Return the [X, Y] coordinate for the center point of the cell that contains the specified text.  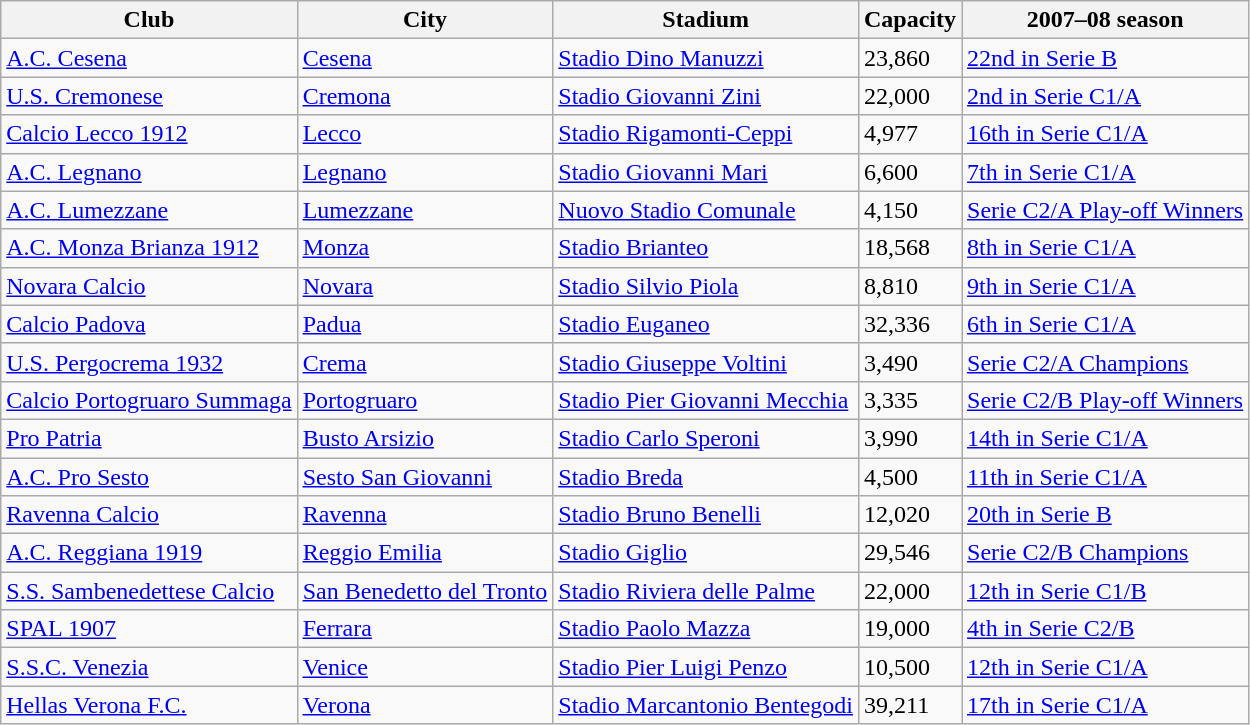
Verona [425, 705]
8th in Serie C1/A [1106, 248]
Cremona [425, 96]
Stadio Giuseppe Voltini [706, 362]
11th in Serie C1/A [1106, 477]
Stadio Brianteo [706, 248]
Cesena [425, 58]
4,150 [910, 210]
Lecco [425, 134]
2007–08 season [1106, 20]
19,000 [910, 629]
Ravenna [425, 515]
Padua [425, 324]
Calcio Lecco 1912 [149, 134]
A.C. Reggiana 1919 [149, 553]
14th in Serie C1/A [1106, 438]
22nd in Serie B [1106, 58]
Stadio Carlo Speroni [706, 438]
12,020 [910, 515]
Reggio Emilia [425, 553]
A.C. Monza Brianza 1912 [149, 248]
Stadio Silvio Piola [706, 286]
6,600 [910, 172]
S.S. Sambenedettese Calcio [149, 591]
18,568 [910, 248]
4,977 [910, 134]
Stadio Breda [706, 477]
Stadio Pier Giovanni Mecchia [706, 400]
City [425, 20]
Club [149, 20]
A.C. Pro Sesto [149, 477]
3,490 [910, 362]
17th in Serie C1/A [1106, 705]
Serie C2/B Play-off Winners [1106, 400]
Stadio Dino Manuzzi [706, 58]
3,335 [910, 400]
S.S.C. Venezia [149, 667]
12th in Serie C1/B [1106, 591]
Stadio Giovanni Zini [706, 96]
A.C. Lumezzane [149, 210]
U.S. Pergocrema 1932 [149, 362]
3,990 [910, 438]
12th in Serie C1/A [1106, 667]
Ravenna Calcio [149, 515]
Hellas Verona F.C. [149, 705]
Crema [425, 362]
U.S. Cremonese [149, 96]
Novara [425, 286]
Stadium [706, 20]
Stadio Giglio [706, 553]
23,860 [910, 58]
Pro Patria [149, 438]
Serie C2/A Play-off Winners [1106, 210]
Portogruaro [425, 400]
29,546 [910, 553]
San Benedetto del Tronto [425, 591]
39,211 [910, 705]
9th in Serie C1/A [1106, 286]
Stadio Euganeo [706, 324]
8,810 [910, 286]
A.C. Legnano [149, 172]
10,500 [910, 667]
Stadio Riviera delle Palme [706, 591]
SPAL 1907 [149, 629]
Serie C2/B Champions [1106, 553]
4,500 [910, 477]
Lumezzane [425, 210]
Capacity [910, 20]
Stadio Giovanni Mari [706, 172]
Stadio Bruno Benelli [706, 515]
Busto Arsizio [425, 438]
Stadio Pier Luigi Penzo [706, 667]
Venice [425, 667]
7th in Serie C1/A [1106, 172]
32,336 [910, 324]
Calcio Padova [149, 324]
A.C. Cesena [149, 58]
Stadio Marcantonio Bentegodi [706, 705]
Stadio Paolo Mazza [706, 629]
Legnano [425, 172]
Sesto San Giovanni [425, 477]
Calcio Portogruaro Summaga [149, 400]
6th in Serie C1/A [1106, 324]
Monza [425, 248]
Stadio Rigamonti-Ceppi [706, 134]
16th in Serie C1/A [1106, 134]
Serie C2/A Champions [1106, 362]
Ferrara [425, 629]
Novara Calcio [149, 286]
2nd in Serie C1/A [1106, 96]
20th in Serie B [1106, 515]
4th in Serie C2/B [1106, 629]
Nuovo Stadio Comunale [706, 210]
